Detect which cell encompasses the target text, then output its (x, y) center coordinate. 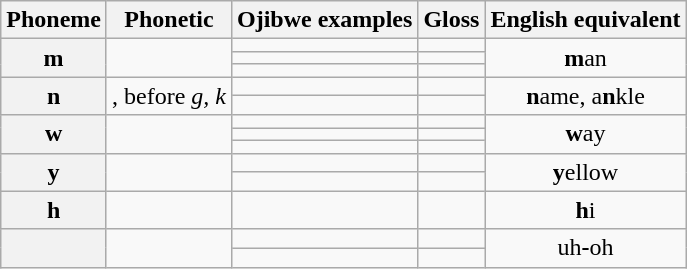
man (586, 58)
English equivalent (586, 20)
Phoneme (54, 20)
name, ankle (586, 96)
hi (586, 210)
m (54, 58)
h (54, 210)
way (586, 134)
Phonetic (168, 20)
yellow (586, 172)
w (54, 134)
uh-oh (586, 248)
Gloss (452, 20)
y (54, 172)
n (54, 96)
Ojibwe examples (324, 20)
, before g, k (168, 96)
